For the text-containing cell, return its midpoint in (X, Y) coordinate format. 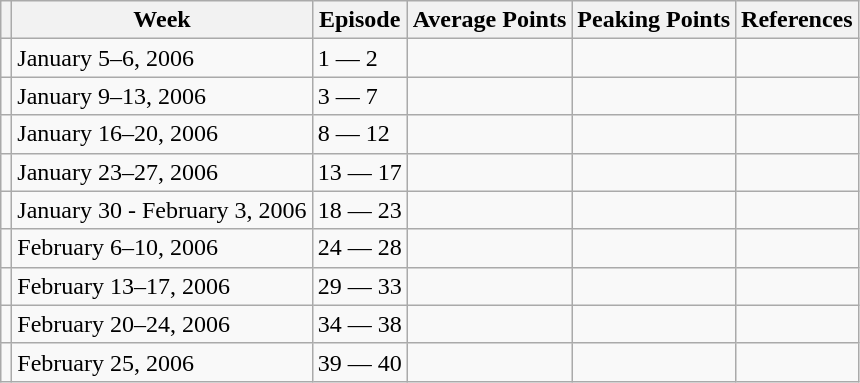
January 16–20, 2006 (162, 134)
January 5–6, 2006 (162, 58)
24 — 28 (360, 248)
Episode (360, 20)
18 — 23 (360, 210)
References (798, 20)
8 — 12 (360, 134)
3 — 7 (360, 96)
February 25, 2006 (162, 362)
February 6–10, 2006 (162, 248)
January 9–13, 2006 (162, 96)
34 — 38 (360, 324)
Peaking Points (654, 20)
1 — 2 (360, 58)
January 23–27, 2006 (162, 172)
29 — 33 (360, 286)
13 — 17 (360, 172)
39 — 40 (360, 362)
February 13–17, 2006 (162, 286)
Week (162, 20)
January 30 - February 3, 2006 (162, 210)
February 20–24, 2006 (162, 324)
Average Points (490, 20)
